Identify which cell holds the provided text, then report its (x, y) central coordinate. 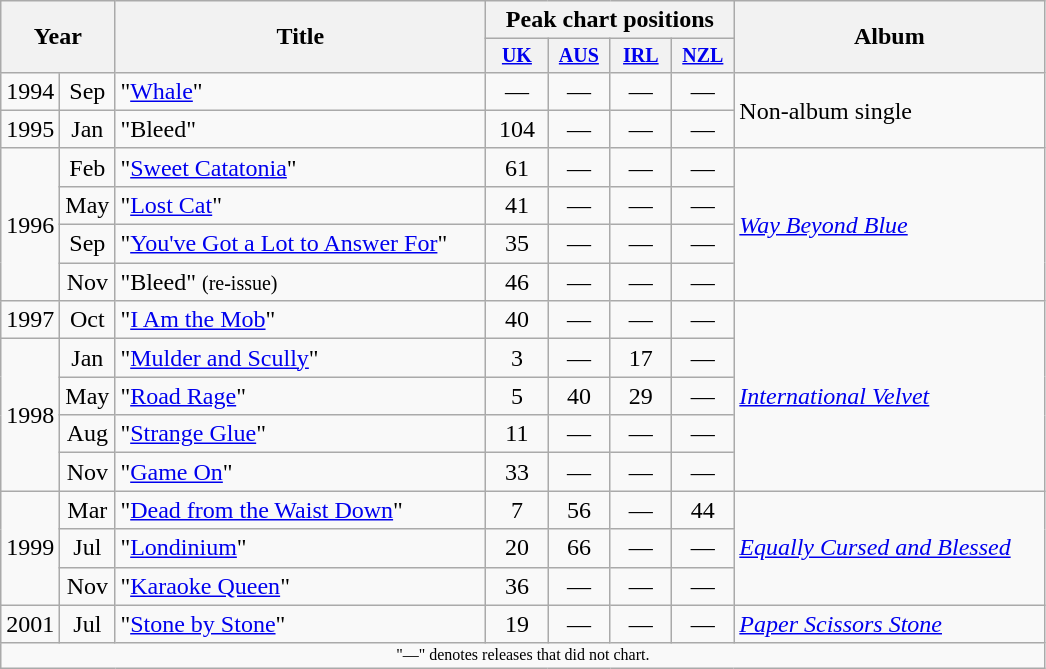
Mar (88, 510)
1999 (30, 548)
"Game On" (300, 472)
33 (517, 472)
International Velvet (890, 396)
"Mulder and Scully" (300, 358)
"Strange Glue" (300, 434)
7 (517, 510)
"Sweet Catatonia" (300, 167)
5 (517, 396)
104 (517, 129)
17 (641, 358)
1995 (30, 129)
Equally Cursed and Blessed (890, 548)
Album (890, 37)
Non-album single (890, 110)
"Dead from the Waist Down" (300, 510)
Oct (88, 320)
Peak chart positions (610, 20)
Way Beyond Blue (890, 224)
"Londinium" (300, 548)
1994 (30, 91)
UK (517, 56)
1997 (30, 320)
Feb (88, 167)
AUS (579, 56)
56 (579, 510)
61 (517, 167)
Title (300, 37)
11 (517, 434)
41 (517, 205)
"I Am the Mob" (300, 320)
"Whale" (300, 91)
NZL (703, 56)
1996 (30, 224)
"Bleed" (300, 129)
Paper Scissors Stone (890, 624)
"Road Rage" (300, 396)
19 (517, 624)
"Stone by Stone" (300, 624)
Aug (88, 434)
46 (517, 282)
"Lost Cat" (300, 205)
20 (517, 548)
"—" denotes releases that did not chart. (523, 655)
Year (58, 37)
"You've Got a Lot to Answer For" (300, 244)
36 (517, 586)
"Bleed" (re-issue) (300, 282)
66 (579, 548)
44 (703, 510)
IRL (641, 56)
29 (641, 396)
35 (517, 244)
1998 (30, 415)
2001 (30, 624)
"Karaoke Queen" (300, 586)
3 (517, 358)
